For the text-containing cell, return its midpoint in [x, y] coordinate format. 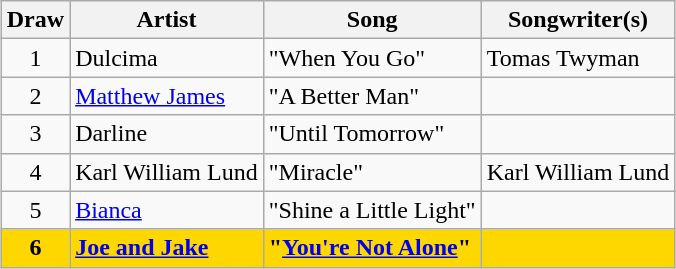
1 [35, 58]
Darline [167, 134]
"Until Tomorrow" [372, 134]
Song [372, 20]
"When You Go" [372, 58]
Tomas Twyman [578, 58]
"You're Not Alone" [372, 248]
3 [35, 134]
"Shine a Little Light" [372, 210]
Bianca [167, 210]
"Miracle" [372, 172]
"A Better Man" [372, 96]
Joe and Jake [167, 248]
Songwriter(s) [578, 20]
Dulcima [167, 58]
Artist [167, 20]
2 [35, 96]
Matthew James [167, 96]
5 [35, 210]
4 [35, 172]
Draw [35, 20]
6 [35, 248]
